Provide the (x, y) coordinate of the cell's center where the given text is located.  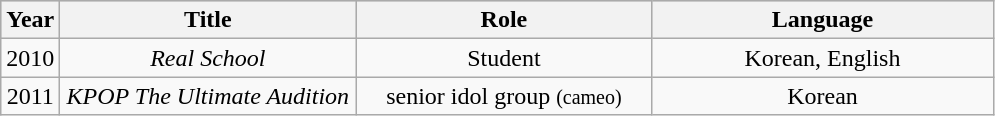
Title (208, 20)
2010 (30, 58)
Year (30, 20)
Student (504, 58)
Language (822, 20)
KPOP The Ultimate Audition (208, 96)
2011 (30, 96)
Real School (208, 58)
Role (504, 20)
Korean (822, 96)
Korean, English (822, 58)
senior idol group (cameo) (504, 96)
